Pinpoint the cell where the given text exists, returning its (X, Y) midpoint coordinate. 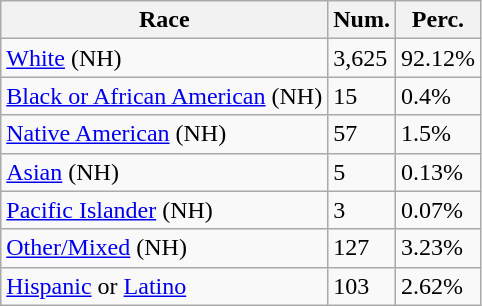
Native American (NH) (164, 134)
Other/Mixed (NH) (164, 248)
Race (164, 20)
57 (362, 134)
Perc. (438, 20)
0.4% (438, 96)
Pacific Islander (NH) (164, 210)
Black or African American (NH) (164, 96)
0.07% (438, 210)
15 (362, 96)
White (NH) (164, 58)
5 (362, 172)
3.23% (438, 248)
Asian (NH) (164, 172)
127 (362, 248)
Num. (362, 20)
Hispanic or Latino (164, 286)
1.5% (438, 134)
92.12% (438, 58)
3,625 (362, 58)
0.13% (438, 172)
2.62% (438, 286)
3 (362, 210)
103 (362, 286)
